Output the [X, Y] coordinate of the center of the cell containing the given text.  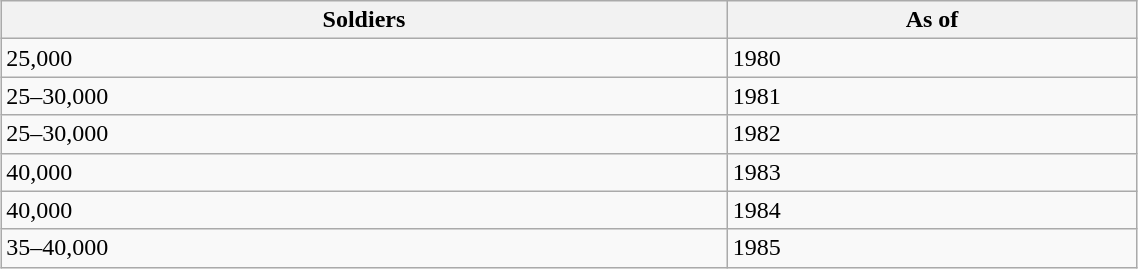
1983 [932, 172]
As of [932, 20]
1980 [932, 58]
1982 [932, 134]
25,000 [364, 58]
35–40,000 [364, 248]
Soldiers [364, 20]
1985 [932, 248]
1981 [932, 96]
1984 [932, 210]
